Capture the cell that displays the provided text and extract its (X, Y) central coordinate. 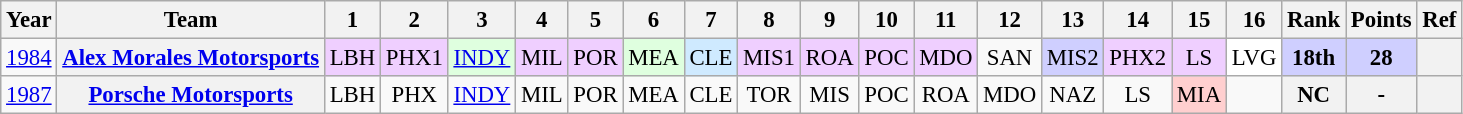
11 (946, 20)
Ref (1440, 20)
14 (1138, 20)
16 (1254, 20)
2 (415, 20)
28 (1382, 58)
13 (1072, 20)
3 (482, 20)
5 (596, 20)
Year (29, 20)
PHX (415, 95)
SAN (1010, 58)
1984 (29, 58)
1 (352, 20)
Porsche Motorsports (190, 95)
MIA (1200, 95)
9 (830, 20)
Rank (1314, 20)
PHX1 (415, 58)
Team (190, 20)
7 (711, 20)
TOR (770, 95)
10 (886, 20)
4 (542, 20)
Alex Morales Motorsports (190, 58)
MIS2 (1072, 58)
18th (1314, 58)
1987 (29, 95)
LVG (1254, 58)
15 (1200, 20)
6 (654, 20)
MIS1 (770, 58)
Points (1382, 20)
12 (1010, 20)
NC (1314, 95)
PHX2 (1138, 58)
MIS (830, 95)
8 (770, 20)
- (1382, 95)
NAZ (1072, 95)
